From the cell containing the given text, extract its center point as (X, Y) coordinate. 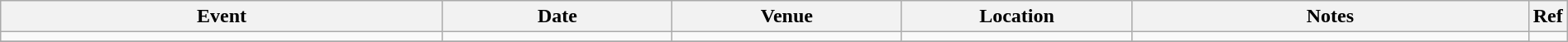
Ref (1548, 16)
Venue (787, 16)
Notes (1330, 16)
Event (222, 16)
Date (557, 16)
Location (1017, 16)
